Scan for the cell matching the given text and deliver its (x, y) coordinate at center. 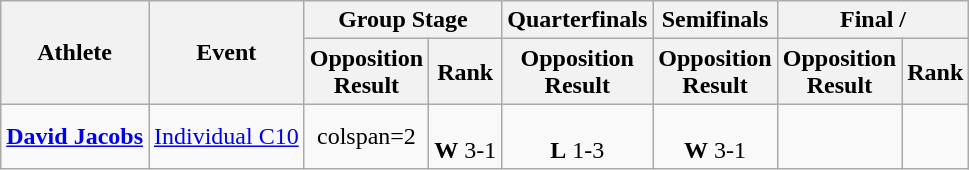
Individual C10 (226, 136)
Group Stage (403, 20)
L 1-3 (578, 136)
David Jacobs (75, 136)
colspan=2 (366, 136)
Quarterfinals (578, 20)
Athlete (75, 52)
Semifinals (715, 20)
Event (226, 52)
Final / (873, 20)
